Search for the cell housing the specified text and yield its (x, y) center coordinate. 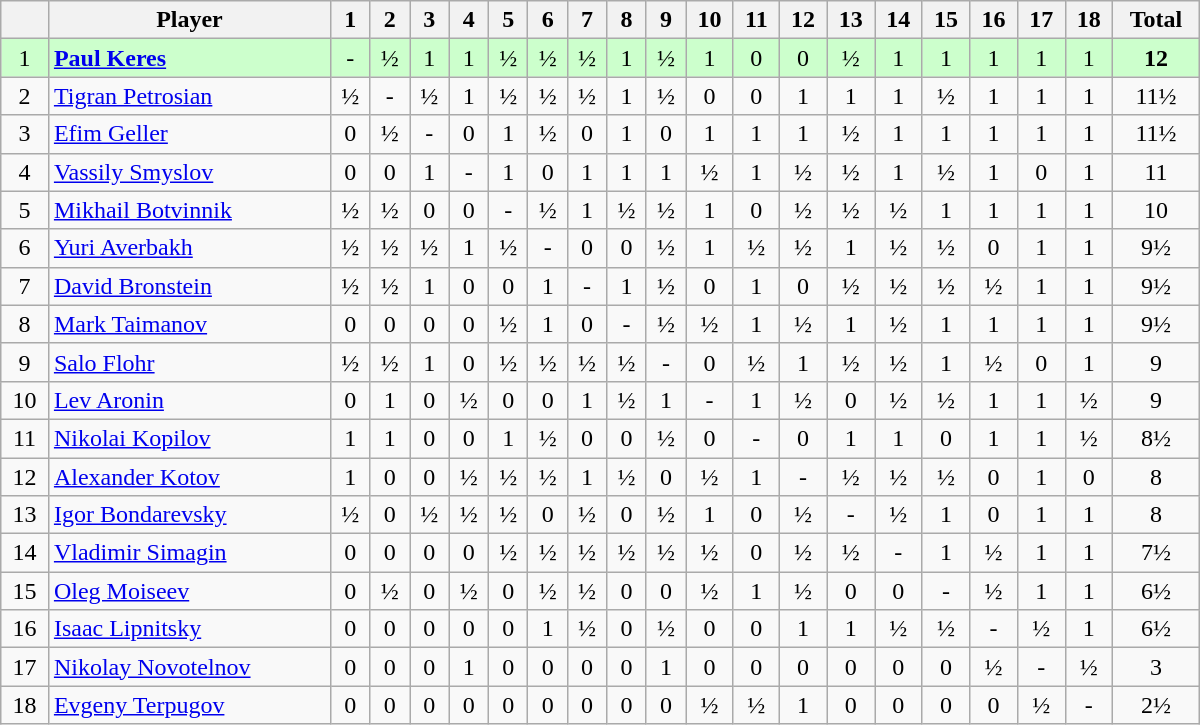
Efim Geller (189, 134)
Total (1156, 20)
Oleg Moiseev (189, 591)
Nikolai Kopilov (189, 438)
2½ (1156, 705)
Vassily Smyslov (189, 172)
Paul Keres (189, 58)
Tigran Petrosian (189, 96)
David Bronstein (189, 286)
Vladimir Simagin (189, 553)
Evgeny Terpugov (189, 705)
Nikolay Novotelnov (189, 667)
Igor Bondarevsky (189, 515)
Yuri Averbakh (189, 248)
Mikhail Botvinnik (189, 210)
Alexander Kotov (189, 477)
Lev Aronin (189, 400)
Player (189, 20)
7½ (1156, 553)
Isaac Lipnitsky (189, 629)
8½ (1156, 438)
Salo Flohr (189, 362)
Mark Taimanov (189, 324)
